From the cell containing the given text, extract its center point as [x, y] coordinate. 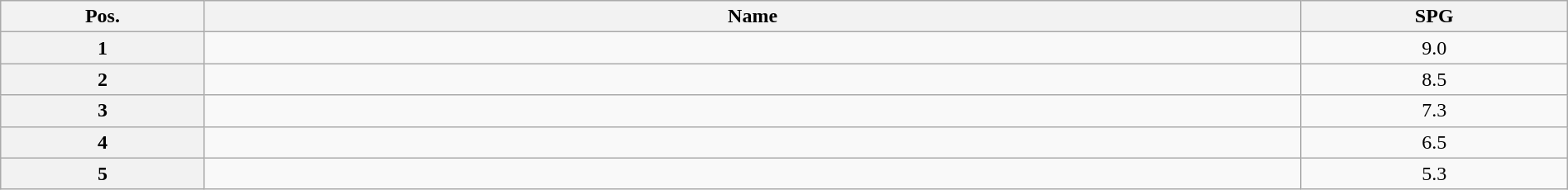
3 [103, 111]
Name [753, 17]
7.3 [1434, 111]
9.0 [1434, 48]
6.5 [1434, 142]
1 [103, 48]
2 [103, 79]
5.3 [1434, 173]
8.5 [1434, 79]
SPG [1434, 17]
Pos. [103, 17]
5 [103, 173]
4 [103, 142]
